Search for the cell housing the specified text and yield its (X, Y) center coordinate. 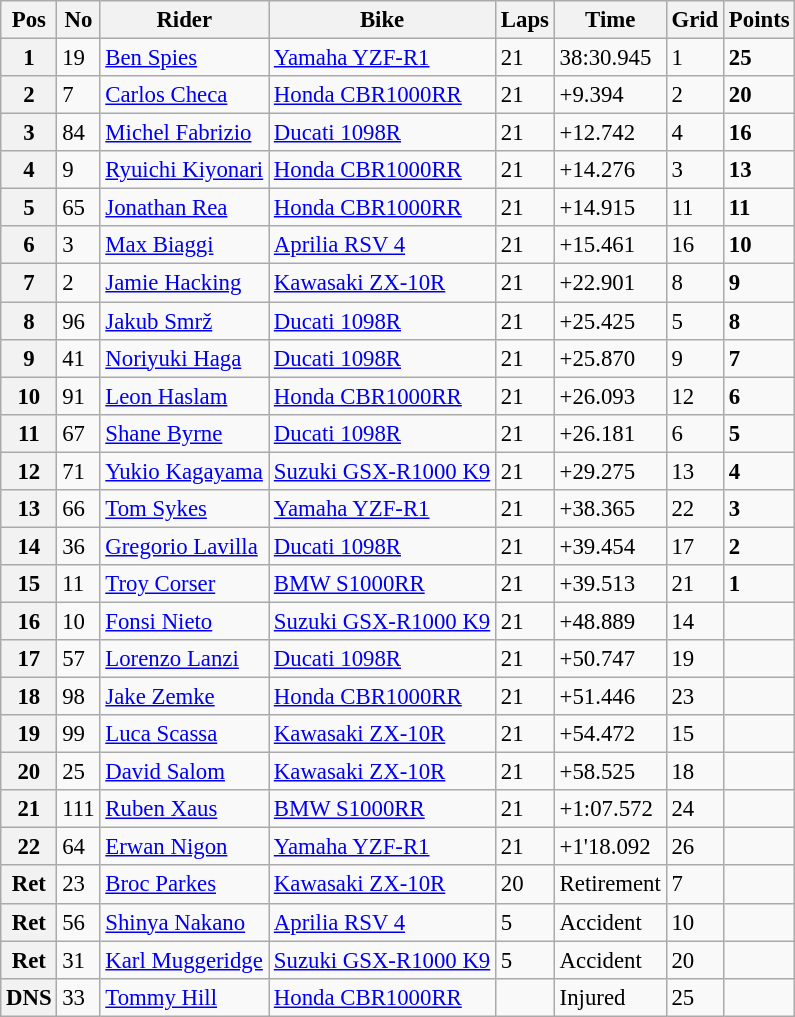
Lorenzo Lanzi (184, 659)
+1'18.092 (610, 847)
Shane Byrne (184, 433)
+1:07.572 (610, 809)
96 (78, 321)
+51.446 (610, 697)
41 (78, 358)
84 (78, 133)
Shinya Nakano (184, 922)
+15.461 (610, 245)
Yukio Kagayama (184, 471)
Tommy Hill (184, 997)
67 (78, 433)
Noriyuki Haga (184, 358)
Max Biaggi (184, 245)
98 (78, 697)
+29.275 (610, 471)
Jakub Smrž (184, 321)
33 (78, 997)
+14.276 (610, 170)
Grid (694, 20)
Time (610, 20)
71 (78, 471)
+12.742 (610, 133)
Pos (29, 20)
Rider (184, 20)
Jake Zemke (184, 697)
Tom Sykes (184, 509)
111 (78, 809)
No (78, 20)
Fonsi Nieto (184, 621)
Injured (610, 997)
31 (78, 960)
Jamie Hacking (184, 283)
91 (78, 396)
Broc Parkes (184, 885)
Jonathan Rea (184, 208)
DNS (29, 997)
Luca Scassa (184, 734)
Ben Spies (184, 58)
Karl Muggeridge (184, 960)
99 (78, 734)
+22.901 (610, 283)
+25.870 (610, 358)
57 (78, 659)
66 (78, 509)
+48.889 (610, 621)
+38.365 (610, 509)
+50.747 (610, 659)
Laps (526, 20)
38:30.945 (610, 58)
Gregorio Lavilla (184, 546)
+54.472 (610, 734)
Erwan Nigon (184, 847)
+26.181 (610, 433)
+39.454 (610, 546)
+14.915 (610, 208)
+25.425 (610, 321)
65 (78, 208)
Troy Corser (184, 584)
Michel Fabrizio (184, 133)
Retirement (610, 885)
+26.093 (610, 396)
David Salom (184, 772)
Carlos Checa (184, 95)
26 (694, 847)
Bike (382, 20)
36 (78, 546)
56 (78, 922)
24 (694, 809)
+39.513 (610, 584)
+58.525 (610, 772)
Ruben Xaus (184, 809)
Points (760, 20)
Ryuichi Kiyonari (184, 170)
+9.394 (610, 95)
64 (78, 847)
Leon Haslam (184, 396)
